Provide the (X, Y) coordinate of the cell's center where the given text is located.  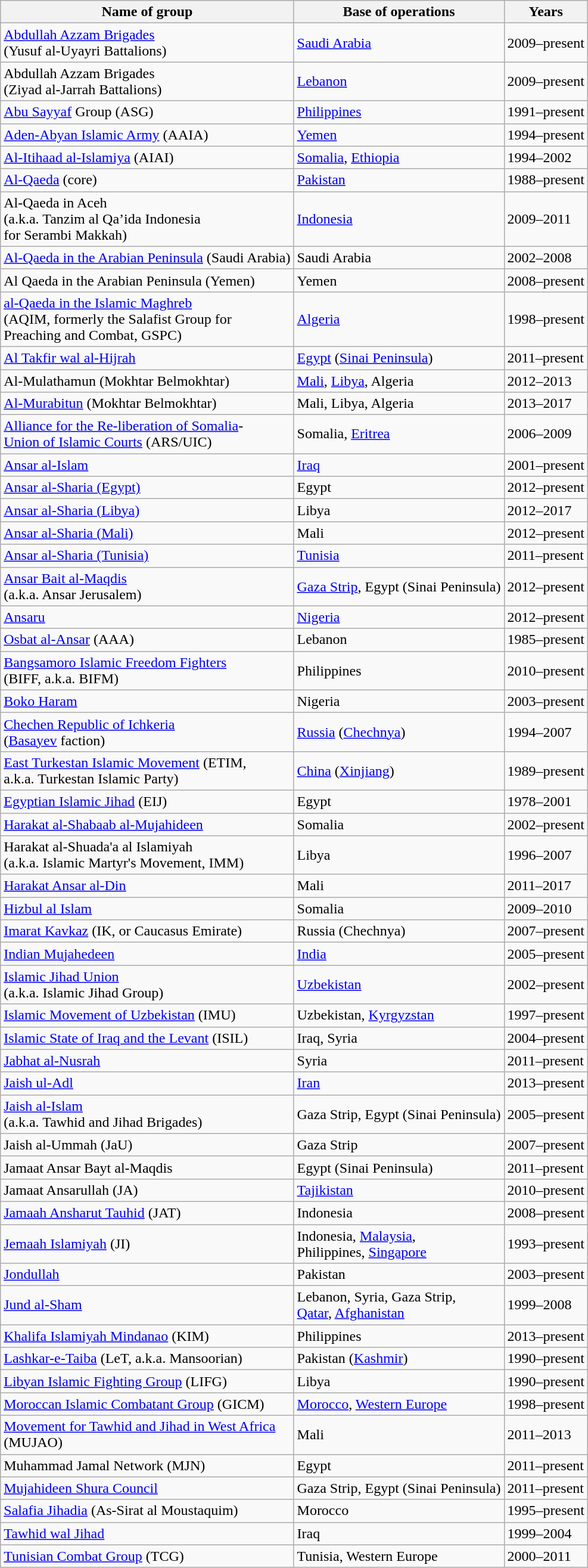
Mujahideen Shura Council (147, 1488)
Jund al-Sham (147, 1306)
1995–present (546, 1511)
Base of operations (399, 12)
Jaish al-Islam (a.k.a. Tawhid and Jihad Brigades) (147, 1114)
Abu Sayyaf Group (ASG) (147, 112)
Al Takfir wal al-Hijrah (147, 358)
Al-Qaeda in Aceh (a.k.a. Tanzim al Qa’ida Indonesia for Serambi Makkah) (147, 219)
Abdullah Azzam Brigades (Ziyad al-Jarrah Battalions) (147, 81)
1994–2002 (546, 157)
Tawhid wal Jihad (147, 1533)
2001–present (546, 465)
2002–2008 (546, 258)
Ansaru (147, 617)
Jemaah Islamiyah (JI) (147, 1244)
Boko Haram (147, 701)
Jaish ul-Adl (147, 1083)
Tunisian Combat Group (TCG) (147, 1556)
Somalia, Eritrea (399, 434)
Ansar Bait al-Maqdis (a.k.a. Ansar Jerusalem) (147, 587)
1999–2008 (546, 1306)
2004–present (546, 1038)
Tunisia (399, 556)
Ansar al-Islam (147, 465)
Imarat Kavkaz (IK, or Caucasus Emirate) (147, 931)
2006–2009 (546, 434)
Al-Mulathamun (Mokhtar Belmokhtar) (147, 381)
Jamaah Ansharut Tauhid (JAT) (147, 1213)
Name of group (147, 12)
Muhammad Jamal Network (MJN) (147, 1465)
Morocco, Western Europe (399, 1404)
Harakat al-Shuada'a al Islamiyah (a.k.a. Islamic Martyr's Movement, IMM) (147, 855)
2011–2013 (546, 1434)
Al-Itihaad al-Islamiya (AIAI) (147, 157)
Ansar al-Sharia (Tunisia) (147, 556)
Iraq, Syria (399, 1038)
Libyan Islamic Fighting Group (LIFG) (147, 1381)
Somalia, Ethiopia (399, 157)
1994–2007 (546, 732)
Jondullah (147, 1275)
Islamic State of Iraq and the Levant (ISIL) (147, 1038)
1991–present (546, 112)
Ansar al-Sharia (Mali) (147, 533)
Iran (399, 1083)
1997–present (546, 1015)
Jamaat Ansar Bayt al-Maqdis (147, 1167)
Indonesia, Malaysia, Philippines, Singapore (399, 1244)
Movement for Tawhid and Jihad in West Africa (MUJAO) (147, 1434)
Alliance for the Re-liberation of Somalia-Union of Islamic Courts (ARS/UIC) (147, 434)
Egyptian Islamic Jihad (EIJ) (147, 801)
Harakat Ansar al-Din (147, 886)
East Turkestan Islamic Movement (ETIM, a.k.a. Turkestan Islamic Party) (147, 770)
2009–2010 (546, 909)
India (399, 954)
1989–present (546, 770)
2013–2017 (546, 404)
Ansar al-Sharia (Libya) (147, 510)
2011–2017 (546, 886)
Harakat al-Shabaab al-Mujahideen (147, 825)
Jabhat al-Nusrah (147, 1061)
Lebanon, Syria, Gaza Strip, Qatar, Afghanistan (399, 1306)
1993–present (546, 1244)
2000–2011 (546, 1556)
Jamaat Ansarullah (JA) (147, 1190)
Al-Qaeda in the Arabian Peninsula (Saudi Arabia) (147, 258)
Chechen Republic of Ichkeria (Basayev faction) (147, 732)
Algeria (399, 319)
Aden-Abyan Islamic Army (AAIA) (147, 135)
Khalifa Islamiyah Mindanao (KIM) (147, 1336)
al-Qaeda in the Islamic Maghreb (AQIM, formerly the Salafist Group for Preaching and Combat, GSPC) (147, 319)
Lashkar-e-Taiba (LeT, a.k.a. Mansoorian) (147, 1359)
Osbat al-Ansar (AAA) (147, 640)
Jaish al-Ummah (JaU) (147, 1145)
2012–2017 (546, 510)
Gaza Strip (399, 1145)
Al-Murabitun (Mokhtar Belmokhtar) (147, 404)
Bangsamoro Islamic Freedom Fighters (BIFF, a.k.a. BIFM) (147, 670)
1994–present (546, 135)
Tunisia, Western Europe (399, 1556)
2009–2011 (546, 219)
1978–2001 (546, 801)
1999–2004 (546, 1533)
Abdullah Azzam Brigades (Yusuf al-Uyayri Battalions) (147, 43)
1996–2007 (546, 855)
Tajikistan (399, 1190)
1988–present (546, 180)
Salafia Jihadia (As-Sirat al Moustaquim) (147, 1511)
Uzbekistan, Kyrgyzstan (399, 1015)
Hizbul al Islam (147, 909)
Moroccan Islamic Combatant Group (GICM) (147, 1404)
1985–present (546, 640)
Years (546, 12)
Pakistan (Kashmir) (399, 1359)
Ansar al-Sharia (Egypt) (147, 488)
Syria (399, 1061)
Al Qaeda in the Arabian Peninsula (Yemen) (147, 280)
China (Xinjiang) (399, 770)
2012–2013 (546, 381)
Islamic Movement of Uzbekistan (IMU) (147, 1015)
Morocco (399, 1511)
Al-Qaeda (core) (147, 180)
Uzbekistan (399, 985)
Indian Mujahedeen (147, 954)
Islamic Jihad Union(a.k.a. Islamic Jihad Group) (147, 985)
